Provide the [X, Y] coordinate of the cell's center where the given text is located.  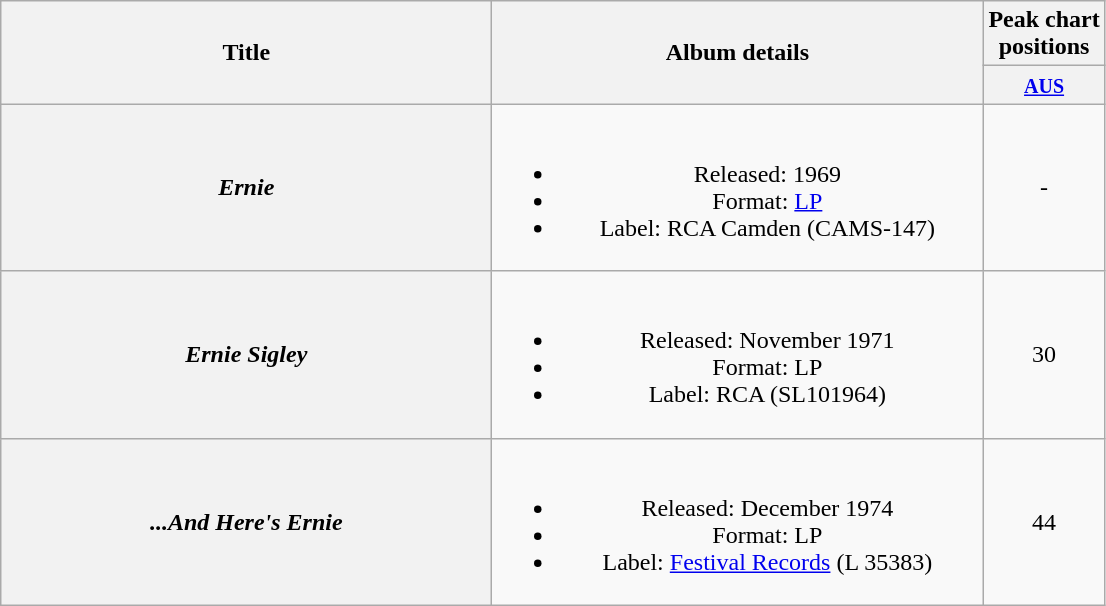
AUS [1044, 85]
Peak chartpositions [1044, 34]
Ernie [246, 188]
...And Here's Ernie [246, 522]
Released: November 1971Format: LPLabel: RCA (SL101964) [738, 354]
Released: December 1974Format: LPLabel: Festival Records (L 35383) [738, 522]
30 [1044, 354]
Released: 1969Format: LPLabel: RCA Camden (CAMS-147) [738, 188]
Title [246, 52]
Album details [738, 52]
Ernie Sigley [246, 354]
44 [1044, 522]
- [1044, 188]
